Identify which cell holds the provided text, then report its (x, y) central coordinate. 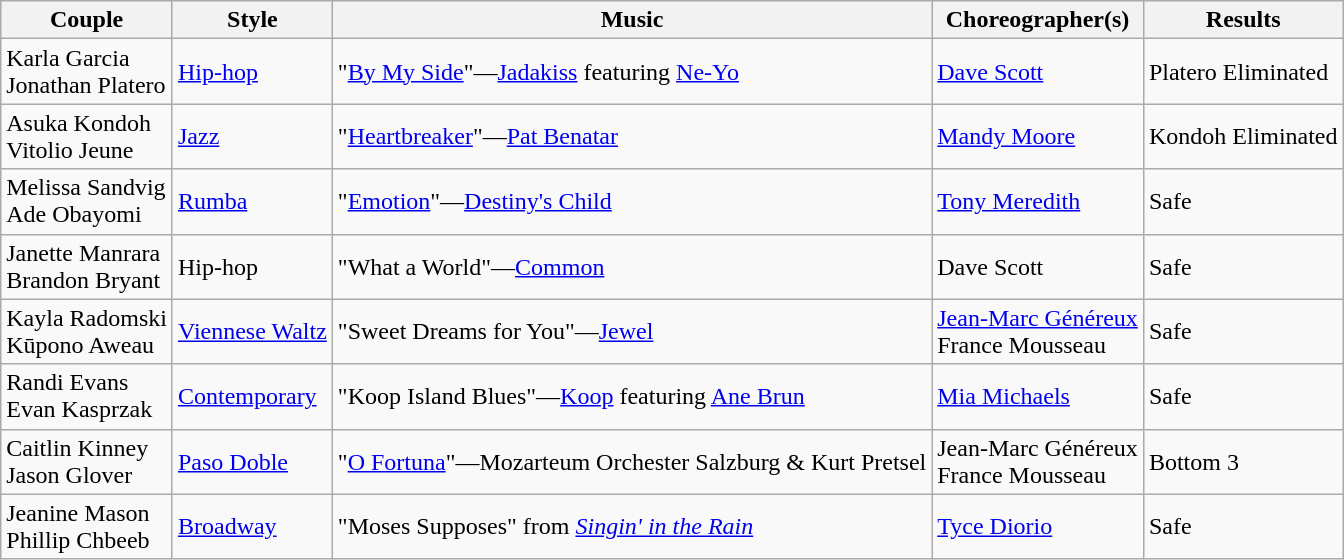
Results (1243, 20)
Mandy Moore (1038, 136)
Tyce Diorio (1038, 526)
Paso Doble (252, 462)
Kondoh Eliminated (1243, 136)
Randi EvansEvan Kasprzak (87, 396)
"Emotion"—Destiny's Child (632, 202)
"By My Side"—Jadakiss featuring Ne-Yo (632, 72)
Style (252, 20)
Caitlin KinneyJason Glover (87, 462)
"Sweet Dreams for You"—Jewel (632, 332)
"O Fortuna"—Mozarteum Orchester Salzburg & Kurt Pretsel (632, 462)
Broadway (252, 526)
Tony Meredith (1038, 202)
Melissa SandvigAde Obayomi (87, 202)
Choreographer(s) (1038, 20)
"Moses Supposes" from Singin' in the Rain (632, 526)
Kayla RadomskiKūpono Aweau (87, 332)
"Koop Island Blues"—Koop featuring Ane Brun (632, 396)
Jeanine MasonPhillip Chbeeb (87, 526)
Music (632, 20)
Bottom 3 (1243, 462)
Rumba (252, 202)
Couple (87, 20)
Karla GarciaJonathan Platero (87, 72)
Contemporary (252, 396)
"What a World"—Common (632, 266)
Asuka KondohVitolio Jeune (87, 136)
Jazz (252, 136)
Platero Eliminated (1243, 72)
Mia Michaels (1038, 396)
Viennese Waltz (252, 332)
Janette ManraraBrandon Bryant (87, 266)
"Heartbreaker"—Pat Benatar (632, 136)
